Scan for the cell matching the given text and deliver its (x, y) coordinate at center. 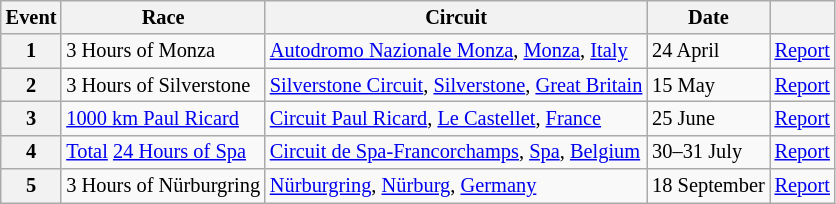
Circuit de Spa-Francorchamps, Spa, Belgium (456, 152)
3 (32, 118)
Race (163, 17)
3 Hours of Silverstone (163, 85)
15 May (708, 85)
Nürburgring, Nürburg, Germany (456, 186)
3 Hours of Nürburgring (163, 186)
1 (32, 51)
Event (32, 17)
18 September (708, 186)
2 (32, 85)
25 June (708, 118)
Total 24 Hours of Spa (163, 152)
Circuit Paul Ricard, Le Castellet, France (456, 118)
Silverstone Circuit, Silverstone, Great Britain (456, 85)
Autodromo Nazionale Monza, Monza, Italy (456, 51)
4 (32, 152)
1000 km Paul Ricard (163, 118)
5 (32, 186)
30–31 July (708, 152)
Circuit (456, 17)
Date (708, 17)
3 Hours of Monza (163, 51)
24 April (708, 51)
